Search for the cell housing the specified text and yield its (x, y) center coordinate. 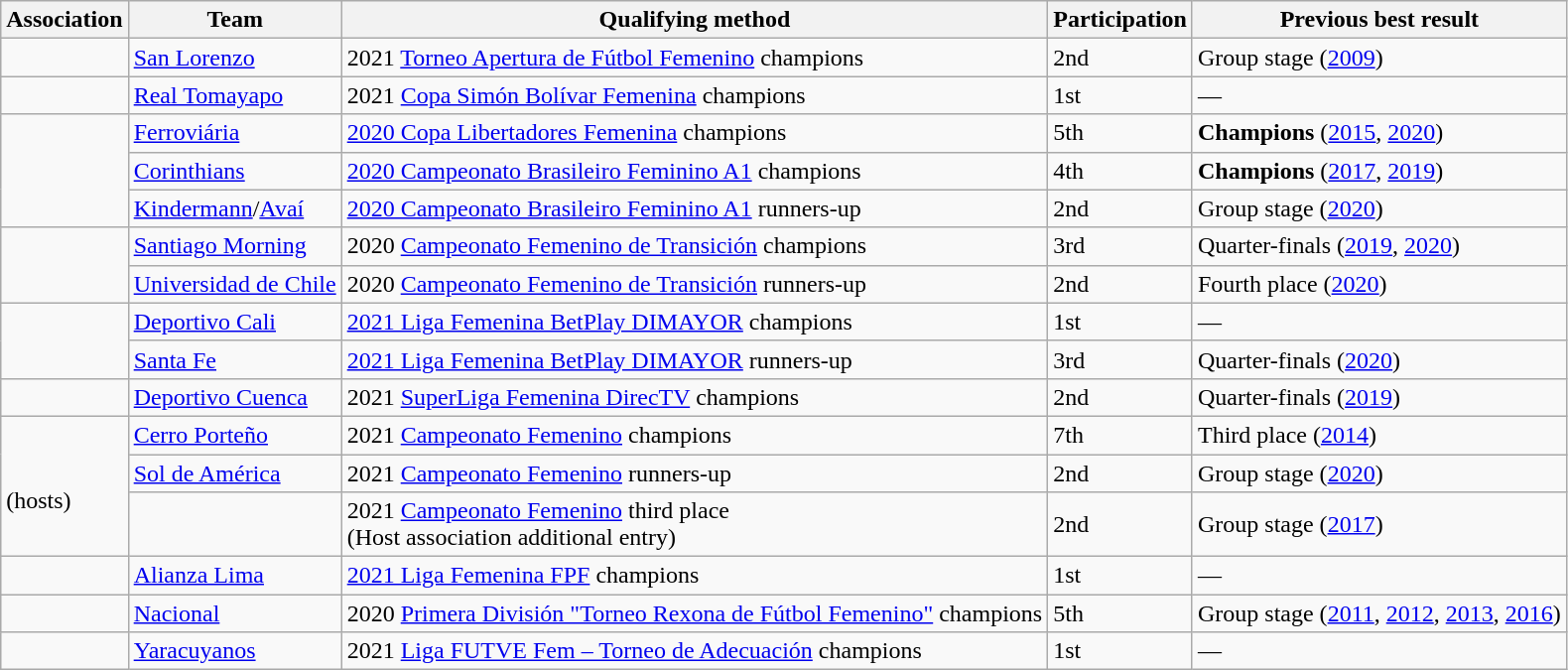
2020 Campeonato Brasileiro Feminino A1 champions (695, 171)
2021 Torneo Apertura de Fútbol Femenino champions (695, 58)
Corinthians (234, 171)
San Lorenzo (234, 58)
2020 Primera División "Torneo Rexona de Fútbol Femenino" champions (695, 613)
Champions (2017, 2019) (1379, 171)
2021 Campeonato Femenino champions (695, 435)
Cerro Porteño (234, 435)
2021 Campeonato Femenino third place(Host association additional entry) (695, 524)
Sol de América (234, 473)
Quarter-finals (2019, 2020) (1379, 246)
Group stage (2017) (1379, 524)
Deportivo Cuenca (234, 397)
4th (1120, 171)
Real Tomayapo (234, 95)
Quarter-finals (2019) (1379, 397)
2020 Campeonato Femenino de Transición runners-up (695, 284)
Champions (2015, 2020) (1379, 133)
Ferroviária (234, 133)
Yaracuyanos (234, 651)
Nacional (234, 613)
Quarter-finals (2020) (1379, 359)
Participation (1120, 20)
7th (1120, 435)
Fourth place (2020) (1379, 284)
Kindermann/Avaí (234, 208)
2021 Liga Femenina FPF champions (695, 576)
2020 Copa Libertadores Femenina champions (695, 133)
2021 Liga Femenina BetPlay DIMAYOR runners-up (695, 359)
Association (65, 20)
2021 Liga FUTVE Fem – Torneo de Adecuación champions (695, 651)
2020 Campeonato Femenino de Transición champions (695, 246)
Group stage (2011, 2012, 2013, 2016) (1379, 613)
Group stage (2009) (1379, 58)
2021 SuperLiga Femenina DirecTV champions (695, 397)
2021 Campeonato Femenino runners-up (695, 473)
Santiago Morning (234, 246)
2020 Campeonato Brasileiro Feminino A1 runners-up (695, 208)
Deportivo Cali (234, 322)
(hosts) (65, 486)
Alianza Lima (234, 576)
Santa Fe (234, 359)
2021 Copa Simón Bolívar Femenina champions (695, 95)
Third place (2014) (1379, 435)
Qualifying method (695, 20)
Universidad de Chile (234, 284)
Team (234, 20)
2021 Liga Femenina BetPlay DIMAYOR champions (695, 322)
Previous best result (1379, 20)
